For the text-containing cell, return its midpoint in (x, y) coordinate format. 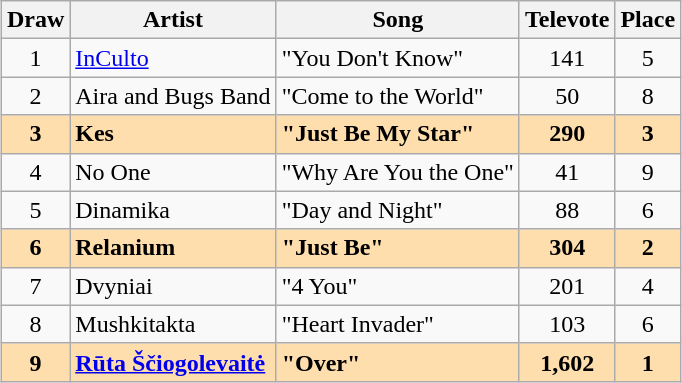
141 (566, 58)
Relanium (173, 248)
"You Don't Know" (398, 58)
7 (35, 286)
"Heart Invader" (398, 324)
"Come to the World" (398, 96)
1,602 (566, 362)
InCulto (173, 58)
Mushkitakta (173, 324)
Place (648, 20)
Aira and Bugs Band (173, 96)
Song (398, 20)
"Day and Night" (398, 210)
Televote (566, 20)
Dinamika (173, 210)
"Why Are You the One" (398, 172)
88 (566, 210)
Draw (35, 20)
201 (566, 286)
Kes (173, 134)
No One (173, 172)
Artist (173, 20)
304 (566, 248)
"4 You" (398, 286)
Rūta Ščiogolevaitė (173, 362)
"Over" (398, 362)
290 (566, 134)
"Just Be" (398, 248)
"Just Be My Star" (398, 134)
41 (566, 172)
50 (566, 96)
103 (566, 324)
Dvyniai (173, 286)
